Determine the (X, Y) coordinate at the center of the cell enclosing the given text.  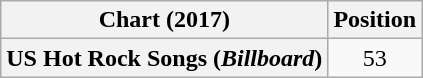
53 (375, 58)
Chart (2017) (164, 20)
Position (375, 20)
US Hot Rock Songs (Billboard) (164, 58)
